Identify which cell holds the provided text, then report its (x, y) central coordinate. 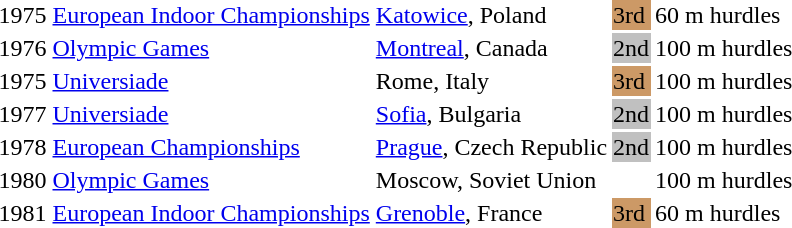
European Championships (211, 147)
Moscow, Soviet Union (491, 180)
Katowice, Poland (491, 15)
Prague, Czech Republic (491, 147)
Montreal, Canada (491, 48)
Grenoble, France (491, 213)
Rome, Italy (491, 81)
Sofia, Bulgaria (491, 114)
